Extract the (X, Y) coordinate from the center of the cell holding the provided text.  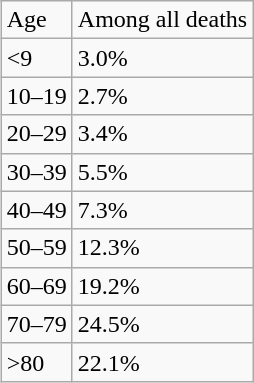
>80 (36, 362)
19.2% (162, 286)
20–29 (36, 134)
Age (36, 20)
50–59 (36, 248)
3.0% (162, 58)
10–19 (36, 96)
7.3% (162, 210)
12.3% (162, 248)
30–39 (36, 172)
3.4% (162, 134)
2.7% (162, 96)
5.5% (162, 172)
40–49 (36, 210)
22.1% (162, 362)
60–69 (36, 286)
<9 (36, 58)
24.5% (162, 324)
Among all deaths (162, 20)
70–79 (36, 324)
